Scan for the cell matching the given text and deliver its [X, Y] coordinate at center. 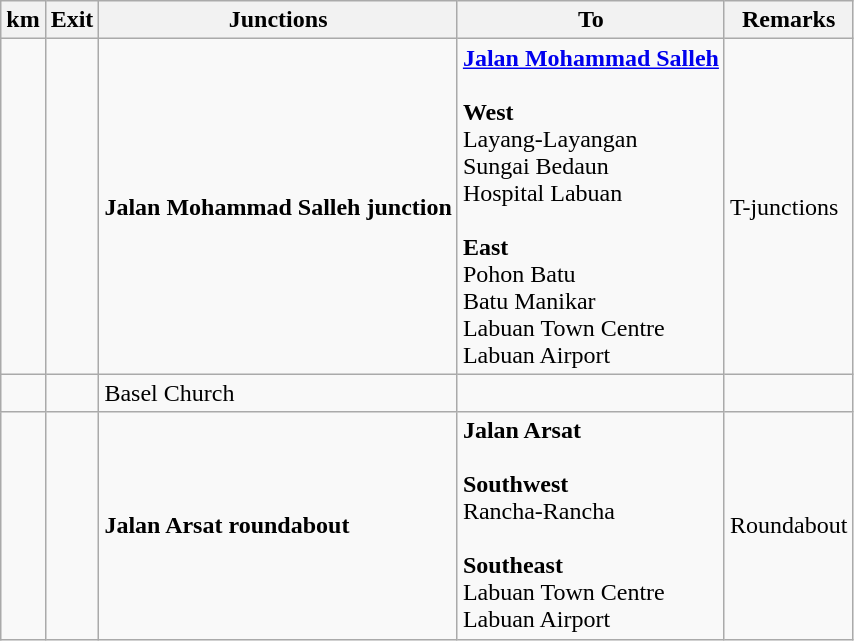
To [590, 20]
Roundabout [788, 526]
Jalan Mohammad Salleh junction [278, 206]
T-junctions [788, 206]
Junctions [278, 20]
Jalan ArsatSouthwest Rancha-RanchaSoutheast Labuan Town Centre Labuan Airport [590, 526]
km [23, 20]
Jalan Mohammad SallehWest Layang-Layangan Sungai BedaunHospital Labuan East Pohon Batu Batu Manikar Labuan Town Centre Labuan Airport [590, 206]
Basel Church [278, 393]
Exit [72, 20]
Remarks [788, 20]
Jalan Arsat roundabout [278, 526]
